Find where the given text appears and provide that cell's center as (X, Y) coordinate. 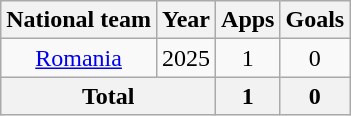
Romania (79, 58)
Year (186, 20)
Apps (248, 20)
2025 (186, 58)
Goals (315, 20)
Total (108, 96)
National team (79, 20)
